Determine the (X, Y) coordinate at the center of the cell enclosing the given text.  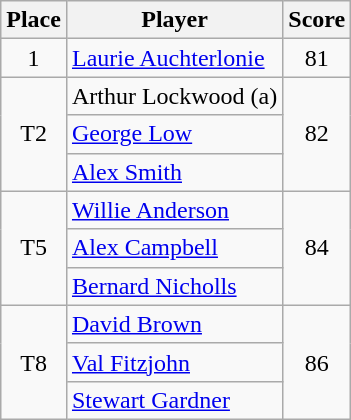
Stewart Gardner (174, 400)
T5 (34, 248)
George Low (174, 134)
84 (317, 248)
Willie Anderson (174, 210)
Score (317, 20)
Bernard Nicholls (174, 286)
Place (34, 20)
86 (317, 362)
Laurie Auchterlonie (174, 58)
T2 (34, 134)
81 (317, 58)
David Brown (174, 324)
T8 (34, 362)
Val Fitzjohn (174, 362)
Alex Campbell (174, 248)
Player (174, 20)
1 (34, 58)
Alex Smith (174, 172)
82 (317, 134)
Arthur Lockwood (a) (174, 96)
